From the cell containing the given text, extract its center point as (X, Y) coordinate. 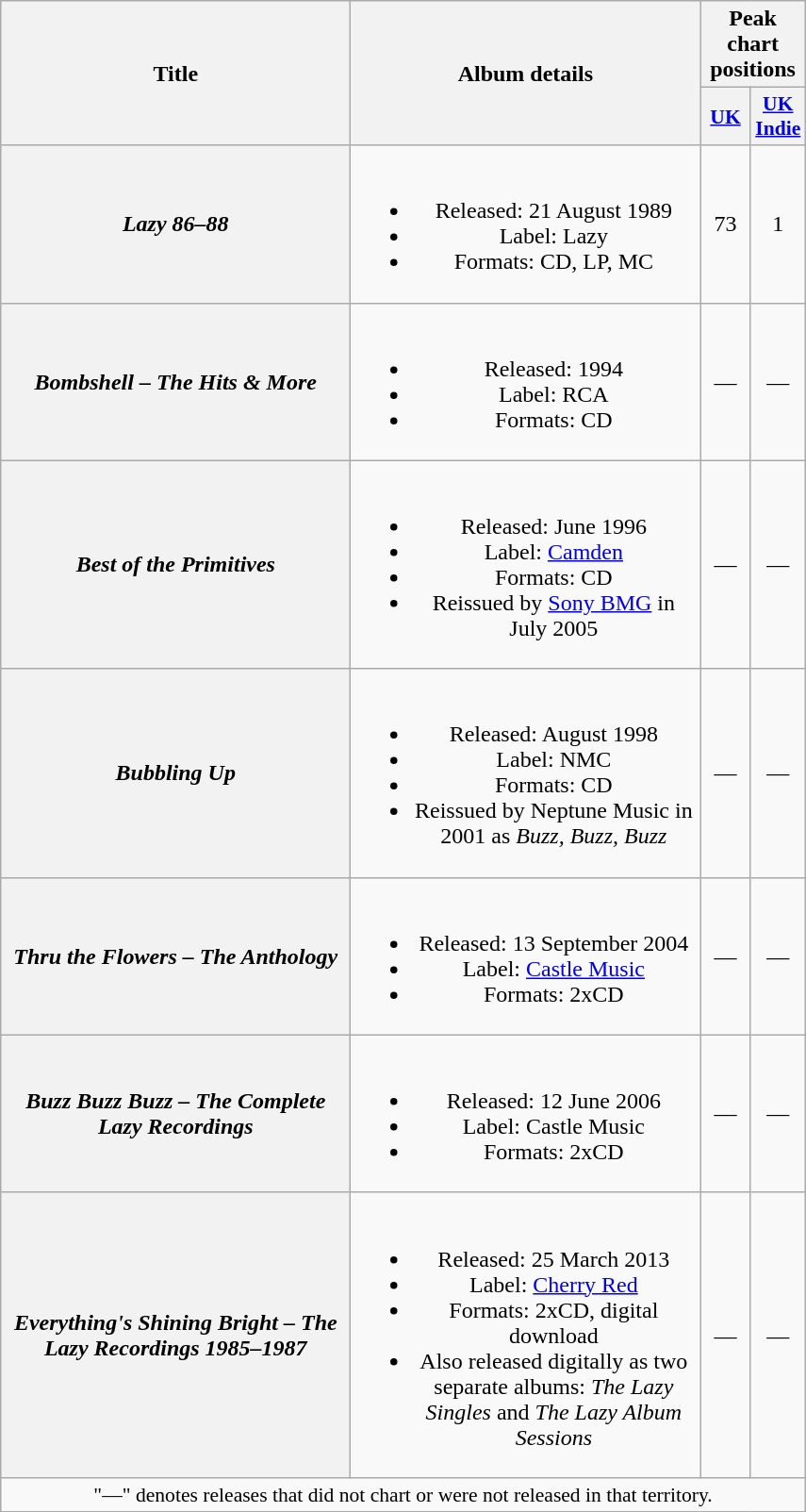
Album details (526, 74)
Bubbling Up (175, 773)
Title (175, 74)
"—" denotes releases that did not chart or were not released in that territory. (403, 1494)
Thru the Flowers – The Anthology (175, 956)
Released: August 1998Label: NMCFormats: CDReissued by Neptune Music in 2001 as Buzz, Buzz, Buzz (526, 773)
Released: 12 June 2006Label: Castle MusicFormats: 2xCD (526, 1113)
UK Indie (778, 117)
UK (726, 117)
Buzz Buzz Buzz – The Complete Lazy Recordings (175, 1113)
Released: June 1996Label: CamdenFormats: CDReissued by Sony BMG in July 2005 (526, 564)
Released: 21 August 1989Label: LazyFormats: CD, LP, MC (526, 224)
Released: 1994Label: RCAFormats: CD (526, 381)
Bombshell – The Hits & More (175, 381)
Lazy 86–88 (175, 224)
73 (726, 224)
Released: 13 September 2004Label: Castle MusicFormats: 2xCD (526, 956)
Everything's Shining Bright – The Lazy Recordings 1985–1987 (175, 1335)
Peak chart positions (752, 44)
1 (778, 224)
Best of the Primitives (175, 564)
